From the cell containing the given text, extract its center point as [x, y] coordinate. 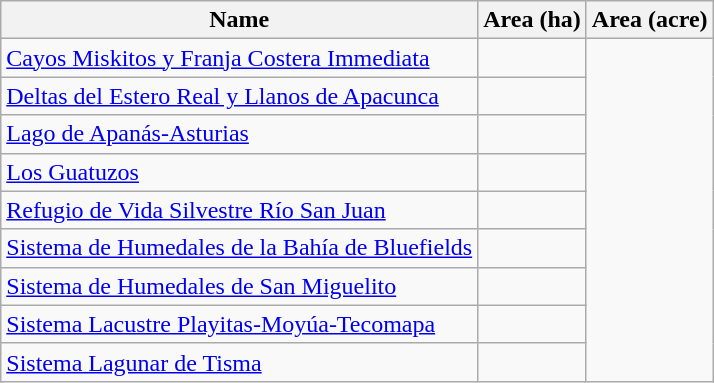
Sistema de Humedales de San Miguelito [240, 286]
Los Guatuzos [240, 172]
Area (ha) [532, 20]
Sistema Lacustre Playitas-Moyúa-Tecomapa [240, 324]
Refugio de Vida Silvestre Río San Juan [240, 210]
Area (acre) [650, 20]
Cayos Miskitos y Franja Costera Immediata [240, 58]
Name [240, 20]
Sistema Lagunar de Tisma [240, 362]
Sistema de Humedales de la Bahía de Bluefields [240, 248]
Lago de Apanás-Asturias [240, 134]
Deltas del Estero Real y Llanos de Apacunca [240, 96]
